For the text-containing cell, return its midpoint in [x, y] coordinate format. 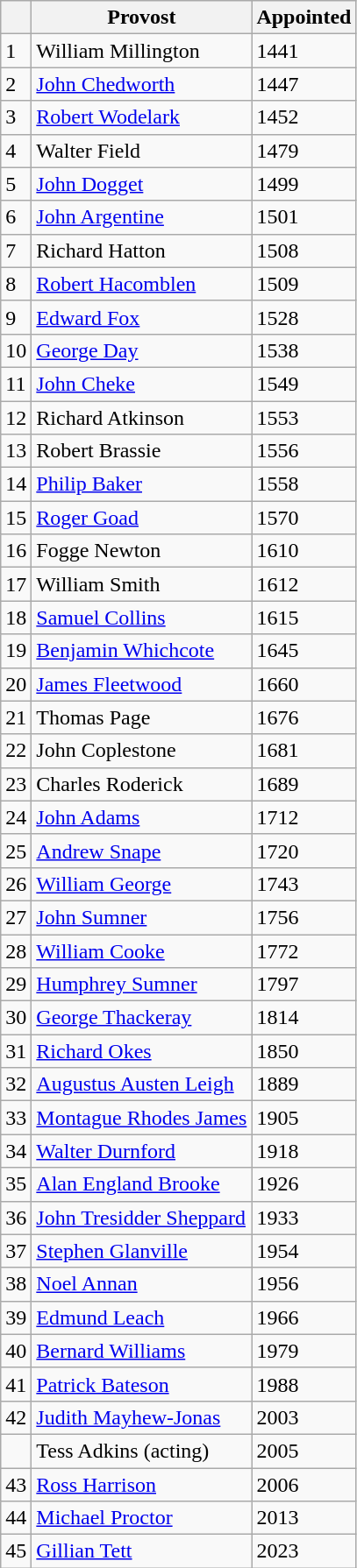
25 [16, 851]
33 [16, 1118]
John Coplestone [142, 751]
Benjamin Whichcote [142, 651]
1441 [303, 51]
18 [16, 618]
Roger Goad [142, 518]
10 [16, 350]
4 [16, 151]
22 [16, 751]
1889 [303, 1084]
William Millington [142, 51]
Noel Annan [142, 1284]
45 [16, 1551]
Ross Harrison [142, 1485]
2013 [303, 1518]
11 [16, 384]
1814 [303, 1018]
1528 [303, 317]
Augustus Austen Leigh [142, 1084]
1556 [303, 451]
Charles Roderick [142, 784]
1499 [303, 184]
1720 [303, 851]
8 [16, 284]
9 [16, 317]
19 [16, 651]
John Argentine [142, 217]
20 [16, 684]
1905 [303, 1118]
32 [16, 1084]
Robert Hacomblen [142, 284]
29 [16, 985]
1558 [303, 484]
Robert Wodelark [142, 117]
Andrew Snape [142, 851]
Edmund Leach [142, 1317]
Michael Proctor [142, 1518]
Tess Adkins (acting) [142, 1451]
1479 [303, 151]
1988 [303, 1384]
Fogge Newton [142, 551]
Richard Okes [142, 1051]
1570 [303, 518]
13 [16, 451]
2005 [303, 1451]
Stephen Glanville [142, 1251]
Patrick Bateson [142, 1384]
14 [16, 484]
Walter Field [142, 151]
34 [16, 1151]
Edward Fox [142, 317]
Bernard Williams [142, 1351]
Alan England Brooke [142, 1184]
1549 [303, 384]
1954 [303, 1251]
1756 [303, 917]
Richard Hatton [142, 251]
William George [142, 884]
39 [16, 1317]
1553 [303, 418]
Montague Rhodes James [142, 1118]
1979 [303, 1351]
1918 [303, 1151]
Gillian Tett [142, 1551]
23 [16, 784]
John Sumner [142, 917]
1452 [303, 117]
16 [16, 551]
1956 [303, 1284]
1926 [303, 1184]
1681 [303, 751]
1712 [303, 817]
31 [16, 1051]
Provost [142, 18]
6 [16, 217]
Humphrey Sumner [142, 985]
John Dogget [142, 184]
43 [16, 1485]
William Smith [142, 584]
1966 [303, 1317]
26 [16, 884]
1660 [303, 684]
Philip Baker [142, 484]
24 [16, 817]
17 [16, 584]
1508 [303, 251]
2006 [303, 1485]
3 [16, 117]
15 [16, 518]
Appointed [303, 18]
1 [16, 51]
5 [16, 184]
James Fleetwood [142, 684]
1933 [303, 1218]
12 [16, 418]
1676 [303, 717]
Robert Brassie [142, 451]
21 [16, 717]
John Cheke [142, 384]
2 [16, 84]
2023 [303, 1551]
2003 [303, 1417]
John Tresidder Sheppard [142, 1218]
Samuel Collins [142, 618]
36 [16, 1218]
1612 [303, 584]
1743 [303, 884]
1610 [303, 551]
44 [16, 1518]
1645 [303, 651]
Walter Durnford [142, 1151]
27 [16, 917]
42 [16, 1417]
37 [16, 1251]
John Chedworth [142, 84]
1509 [303, 284]
40 [16, 1351]
1501 [303, 217]
Richard Atkinson [142, 418]
Judith Mayhew-Jonas [142, 1417]
41 [16, 1384]
30 [16, 1018]
1797 [303, 985]
John Adams [142, 817]
35 [16, 1184]
1615 [303, 618]
1772 [303, 950]
Thomas Page [142, 717]
1447 [303, 84]
1850 [303, 1051]
7 [16, 251]
George Thackeray [142, 1018]
William Cooke [142, 950]
George Day [142, 350]
1538 [303, 350]
28 [16, 950]
1689 [303, 784]
38 [16, 1284]
